Pinpoint the cell where the given text exists, returning its [X, Y] midpoint coordinate. 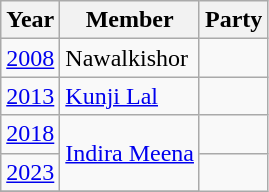
Kunji Lal [130, 96]
Party [233, 20]
Nawalkishor [130, 58]
2023 [30, 172]
Year [30, 20]
Member [130, 20]
Indira Meena [130, 153]
2013 [30, 96]
2018 [30, 134]
2008 [30, 58]
